Return (x, y) of the center of cell containing provided text 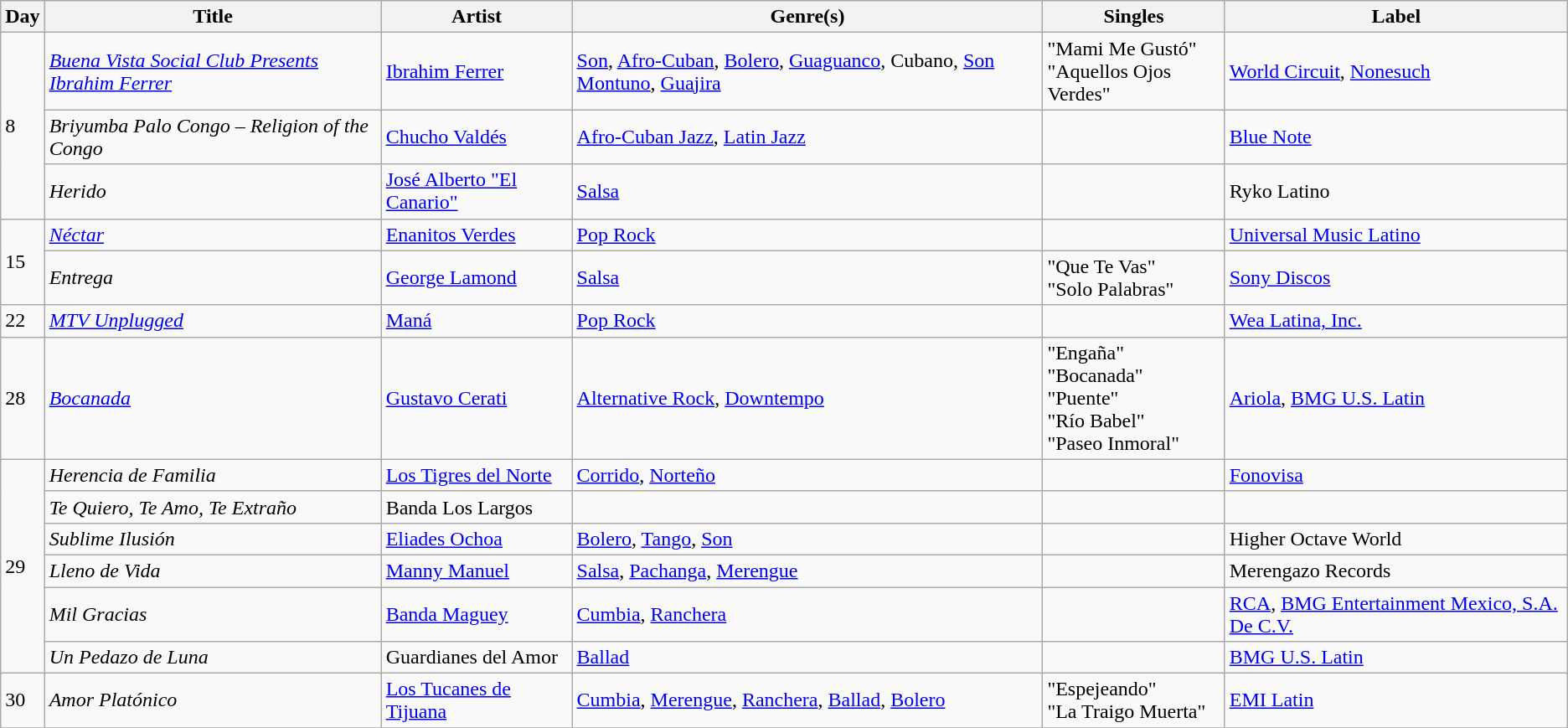
Mil Gracias (213, 613)
"Espejeando""La Traigo Muerta" (1134, 700)
15 (23, 261)
Briyumba Palo Congo – Religion of the Congo (213, 137)
Los Tucanes de Tijuana (477, 700)
Banda Los Largos (477, 507)
Afro-Cuban Jazz, Latin Jazz (807, 137)
Merengazo Records (1395, 571)
30 (23, 700)
Alternative Rock, Downtempo (807, 398)
Genre(s) (807, 17)
28 (23, 398)
Cumbia, Merengue, Ranchera, Ballad, Bolero (807, 700)
George Lamond (477, 278)
Salsa, Pachanga, Merengue (807, 571)
Bolero, Tango, Son (807, 539)
Guardianes del Amor (477, 658)
Buena Vista Social Club Presents Ibrahim Ferrer (213, 71)
"Que Te Vas""Solo Palabras" (1134, 278)
Singles (1134, 17)
Herido (213, 191)
Sublime Ilusión (213, 539)
Sony Discos (1395, 278)
Gustavo Cerati (477, 398)
Ariola, BMG U.S. Latin (1395, 398)
José Alberto "El Canario" (477, 191)
Banda Maguey (477, 613)
Amor Platónico (213, 700)
BMG U.S. Latin (1395, 658)
Universal Music Latino (1395, 235)
World Circuit, Nonesuch (1395, 71)
EMI Latin (1395, 700)
MTV Unplugged (213, 321)
Fonovisa (1395, 475)
Un Pedazo de Luna (213, 658)
Higher Octave World (1395, 539)
Label (1395, 17)
RCA, BMG Entertainment Mexico, S.A. De C.V. (1395, 613)
"Engaña""Bocanada""Puente""Río Babel""Paseo Inmoral" (1134, 398)
Te Quiero, Te Amo, Te Extraño (213, 507)
Maná (477, 321)
Title (213, 17)
Cumbia, Ranchera (807, 613)
Ryko Latino (1395, 191)
8 (23, 126)
"Mami Me Gustó""Aquellos Ojos Verdes" (1134, 71)
Entrega (213, 278)
Herencia de Familia (213, 475)
Day (23, 17)
Blue Note (1395, 137)
Bocanada (213, 398)
Chucho Valdés (477, 137)
Wea Latina, Inc. (1395, 321)
Ballad (807, 658)
29 (23, 566)
Néctar (213, 235)
Eliades Ochoa (477, 539)
Artist (477, 17)
Son, Afro-Cuban, Bolero, Guaguanco, Cubano, Son Montuno, Guajira (807, 71)
Corrido, Norteño (807, 475)
Lleno de Vida (213, 571)
Manny Manuel (477, 571)
Enanitos Verdes (477, 235)
Los Tigres del Norte (477, 475)
Ibrahim Ferrer (477, 71)
22 (23, 321)
